Return (x, y) of the center of cell containing provided text 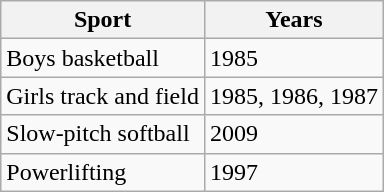
1997 (294, 172)
Girls track and field (103, 96)
Years (294, 20)
Boys basketball (103, 58)
Slow-pitch softball (103, 134)
1985, 1986, 1987 (294, 96)
Sport (103, 20)
Powerlifting (103, 172)
1985 (294, 58)
2009 (294, 134)
